Return the [X, Y] coordinate for the center point of the cell that contains the specified text.  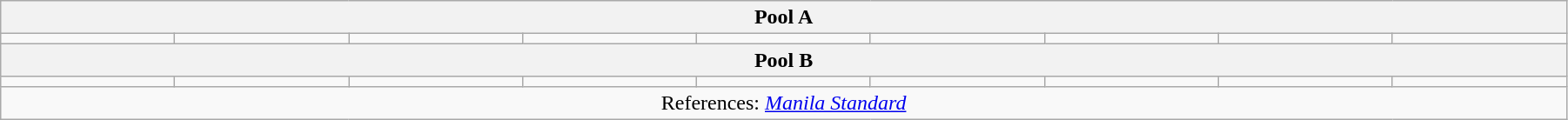
References: Manila Standard [784, 103]
Pool B [784, 60]
Pool A [784, 17]
